Detect which cell encompasses the target text, then output its [X, Y] center coordinate. 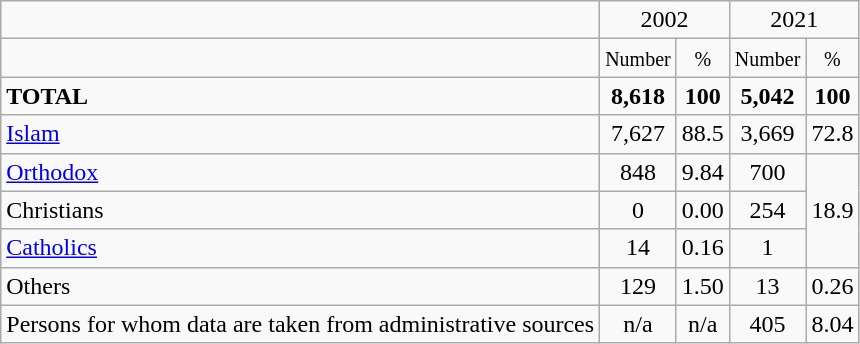
8,618 [638, 96]
TOTAL [300, 96]
0.16 [702, 248]
405 [768, 324]
Catholics [300, 248]
700 [768, 172]
2002 [665, 20]
1.50 [702, 286]
72.8 [832, 134]
0.26 [832, 286]
Islam [300, 134]
14 [638, 248]
18.9 [832, 210]
0 [638, 210]
13 [768, 286]
129 [638, 286]
Orthodox [300, 172]
88.5 [702, 134]
1 [768, 248]
3,669 [768, 134]
254 [768, 210]
2021 [794, 20]
Christians [300, 210]
848 [638, 172]
5,042 [768, 96]
Persons for whom data are taken from administrative sources [300, 324]
7,627 [638, 134]
0.00 [702, 210]
Others [300, 286]
9.84 [702, 172]
8.04 [832, 324]
